Return the (x, y) coordinate for the center point of the cell that contains the specified text.  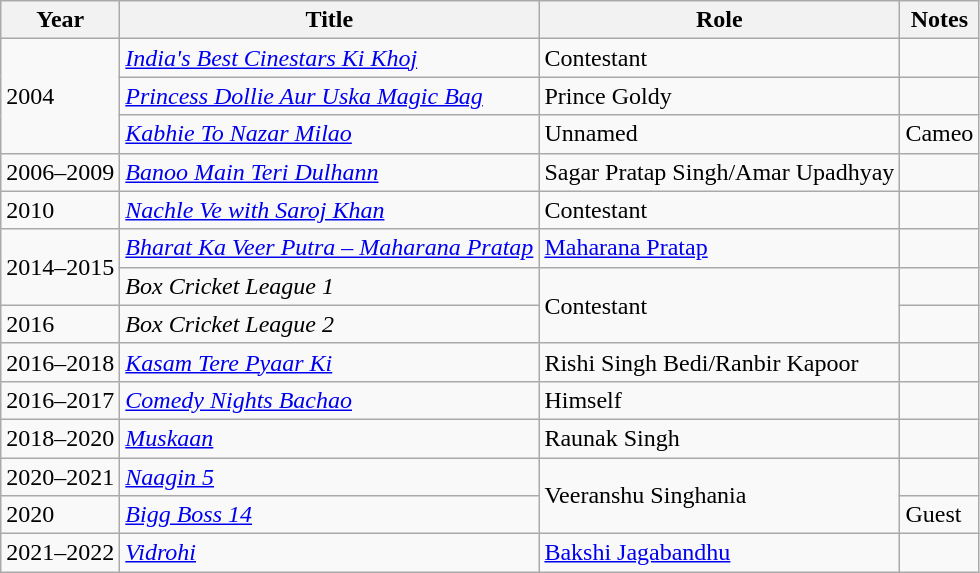
2018–2020 (60, 438)
2020 (60, 515)
Himself (720, 400)
Guest (940, 515)
Box Cricket League 2 (330, 324)
2010 (60, 210)
Naagin 5 (330, 477)
2014–2015 (60, 267)
2016–2018 (60, 362)
Raunak Singh (720, 438)
2004 (60, 96)
Role (720, 20)
Bharat Ka Veer Putra – Maharana Pratap (330, 248)
Maharana Pratap (720, 248)
Nachle Ve with Saroj Khan (330, 210)
Banoo Main Teri Dulhann (330, 172)
Box Cricket League 1 (330, 286)
Vidrohi (330, 553)
Comedy Nights Bachao (330, 400)
Bakshi Jagabandhu (720, 553)
Year (60, 20)
Unnamed (720, 134)
Princess Dollie Aur Uska Magic Bag (330, 96)
2006–2009 (60, 172)
Cameo (940, 134)
2016–2017 (60, 400)
India's Best Cinestars Ki Khoj (330, 58)
Sagar Pratap Singh/Amar Upadhyay (720, 172)
Prince Goldy (720, 96)
2021–2022 (60, 553)
2020–2021 (60, 477)
Kasam Tere Pyaar Ki (330, 362)
Rishi Singh Bedi/Ranbir Kapoor (720, 362)
Veeranshu Singhania (720, 496)
Notes (940, 20)
Bigg Boss 14 (330, 515)
Kabhie To Nazar Milao (330, 134)
Muskaan (330, 438)
2016 (60, 324)
Title (330, 20)
